Locate the cell with the specified text and output its (X, Y) center coordinate. 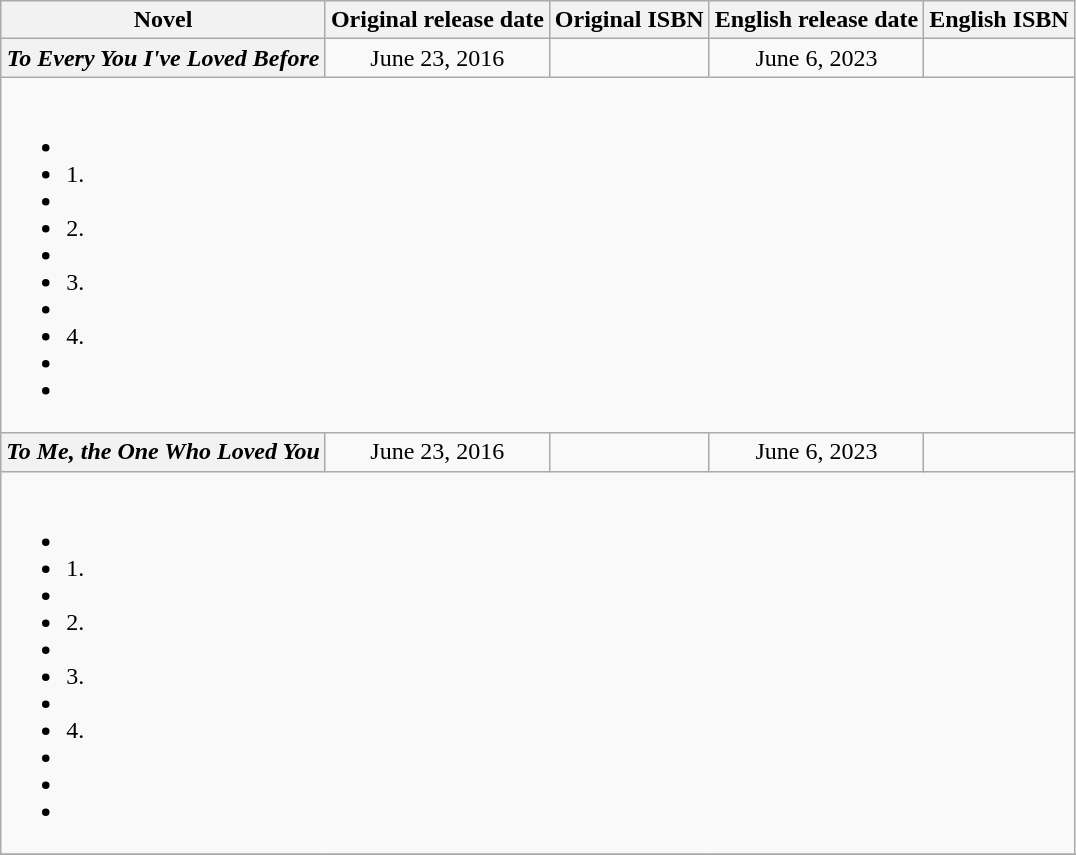
Novel (164, 20)
English ISBN (999, 20)
English release date (816, 20)
Original release date (437, 20)
To Every You I've Loved Before (164, 58)
To Me, the One Who Loved You (164, 452)
Original ISBN (629, 20)
